Pinpoint the cell where the given text exists, returning its (X, Y) midpoint coordinate. 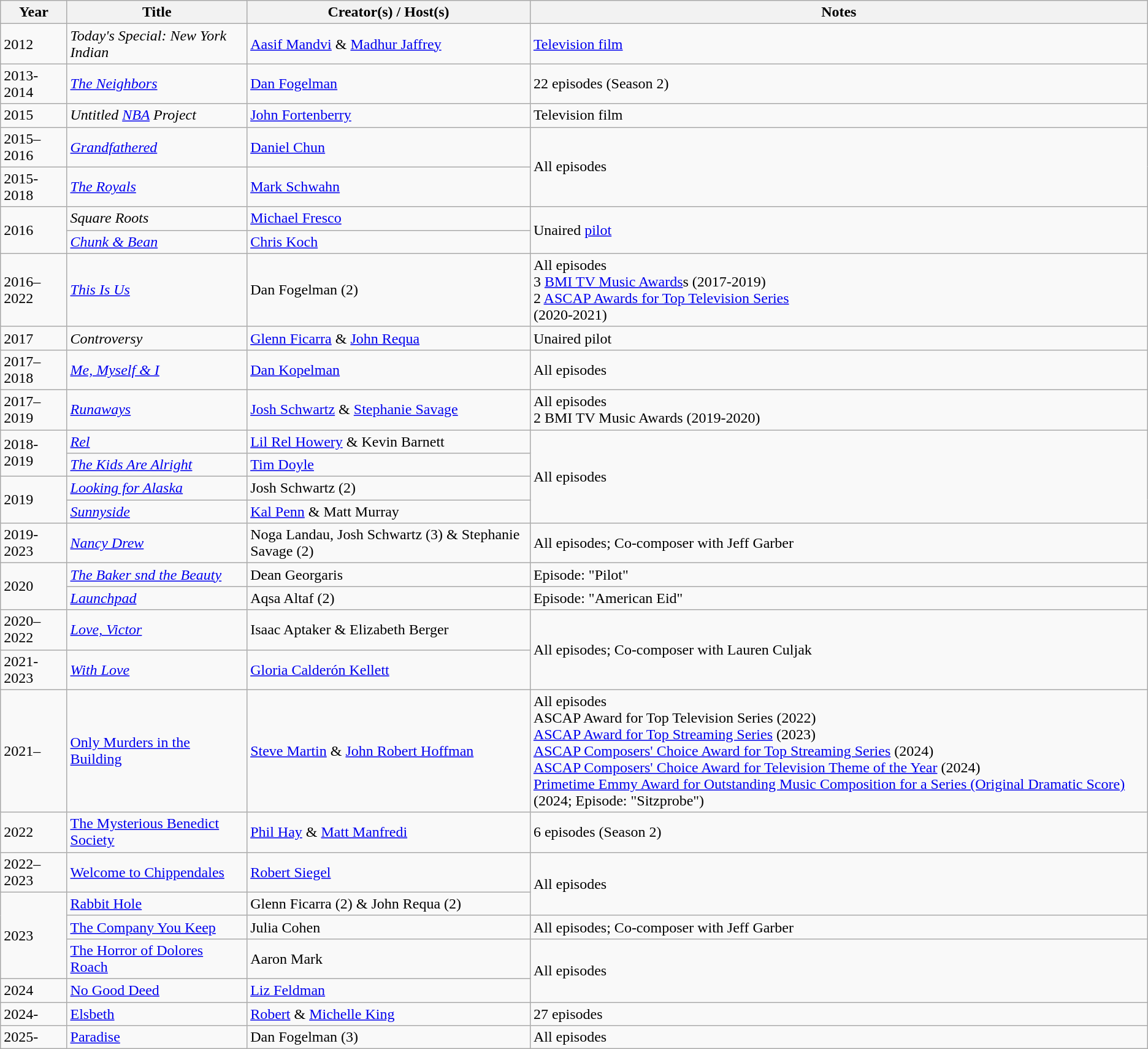
Year (34, 12)
Square Roots (157, 218)
Kal Penn & Matt Murray (389, 512)
Glenn Ficarra (2) & John Requa (2) (389, 904)
2013-2014 (34, 83)
Controversy (157, 338)
This Is Us (157, 290)
Lil Rel Howery & Kevin Barnett (389, 441)
2023 (34, 935)
Robert & Michelle King (389, 1014)
Josh Schwartz (2) (389, 488)
Aaron Mark (389, 958)
Aqsa Altaf (2) (389, 598)
2016 (34, 230)
Liz Feldman (389, 990)
Aasif Mandvi & Madhur Jaffrey (389, 44)
Only Murders in the Building (157, 751)
Love, Victor (157, 629)
The Horror of Dolores Roach (157, 958)
The Neighbors (157, 83)
All episodes2 BMI TV Music Awards (2019-2020) (839, 410)
Chunk & Bean (157, 242)
Isaac Aptaker & Elizabeth Berger (389, 629)
Glenn Ficarra & John Requa (389, 338)
The Company You Keep (157, 927)
2025- (34, 1037)
22 episodes (Season 2) (839, 83)
Daniel Chun (389, 147)
2017–2019 (34, 410)
Elsbeth (157, 1014)
Title (157, 12)
Looking for Alaska (157, 488)
Nancy Drew (157, 544)
Josh Schwartz & Stephanie Savage (389, 410)
Dan Kopelman (389, 369)
Runaways (157, 410)
The Baker snd the Beauty (157, 575)
Dean Georgaris (389, 575)
2020–2022 (34, 629)
The Kids Are Alright (157, 465)
27 episodes (839, 1014)
Notes (839, 12)
2024 (34, 990)
6 episodes (Season 2) (839, 832)
2017–2018 (34, 369)
Dan Fogelman (2) (389, 290)
Rabbit Hole (157, 904)
Today's Special: New York Indian (157, 44)
Untitled NBA Project (157, 115)
With Love (157, 670)
2015 (34, 115)
2019 (34, 500)
Michael Fresco (389, 218)
Robert Siegel (389, 872)
2017 (34, 338)
Creator(s) / Host(s) (389, 12)
Mark Schwahn (389, 186)
Julia Cohen (389, 927)
All episodes; Co-composer with Lauren Culjak (839, 650)
The Mysterious Benedict Society (157, 832)
No Good Deed (157, 990)
Welcome to Chippendales (157, 872)
2012 (34, 44)
2024- (34, 1014)
Gloria Calderón Kellett (389, 670)
Launchpad (157, 598)
Me, Myself & I (157, 369)
2019-2023 (34, 544)
Paradise (157, 1037)
Tim Doyle (389, 465)
John Fortenberry (389, 115)
Phil Hay & Matt Manfredi (389, 832)
Rel (157, 441)
All episodes3 BMI TV Music Awardss (2017-2019)2 ASCAP Awards for Top Television Series(2020-2021) (839, 290)
Dan Fogelman (3) (389, 1037)
Dan Fogelman (389, 83)
2021– (34, 751)
Steve Martin & John Robert Hoffman (389, 751)
2020 (34, 586)
2015–2016 (34, 147)
2021-2023 (34, 670)
Sunnyside (157, 512)
The Royals (157, 186)
Episode: "Pilot" (839, 575)
2016–2022 (34, 290)
2018-2019 (34, 453)
Noga Landau, Josh Schwartz (3) & Stephanie Savage (2) (389, 544)
2015-2018 (34, 186)
2022–2023 (34, 872)
2022 (34, 832)
Chris Koch (389, 242)
Episode: "American Eid" (839, 598)
Grandfathered (157, 147)
